For the text-containing cell, return its midpoint in [x, y] coordinate format. 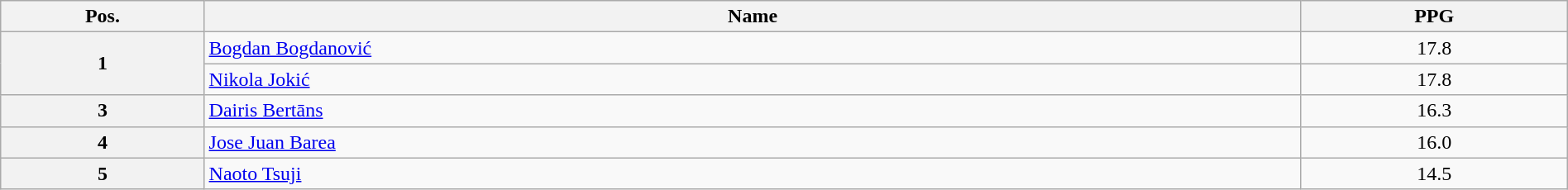
PPG [1434, 17]
1 [103, 64]
Dairis Bertāns [753, 111]
Naoto Tsuji [753, 173]
Bogdan Bogdanović [753, 48]
4 [103, 142]
3 [103, 111]
16.0 [1434, 142]
Pos. [103, 17]
Name [753, 17]
14.5 [1434, 173]
Jose Juan Barea [753, 142]
5 [103, 173]
16.3 [1434, 111]
Nikola Jokić [753, 79]
